Capture the cell that displays the provided text and extract its [X, Y] central coordinate. 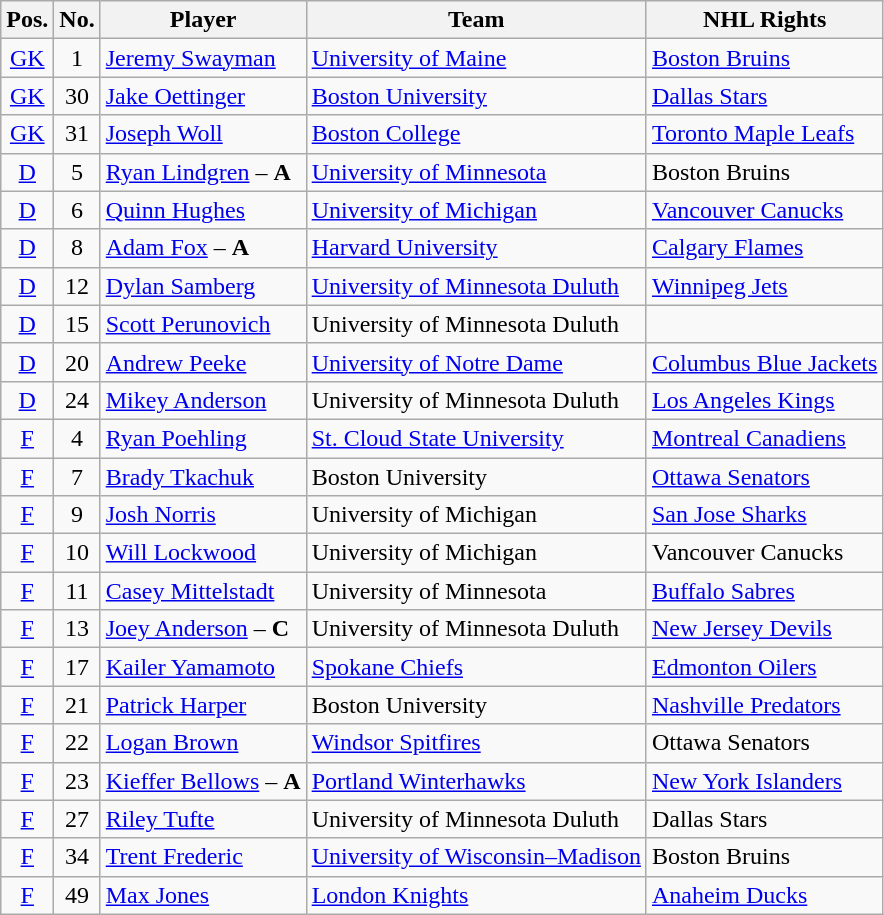
Player [203, 20]
6 [77, 210]
30 [77, 96]
Jeremy Swayman [203, 58]
NHL Rights [764, 20]
Scott Perunovich [203, 324]
27 [77, 819]
Anaheim Ducks [764, 895]
15 [77, 324]
20 [77, 362]
10 [77, 553]
8 [77, 248]
13 [77, 629]
University of Wisconsin–Madison [476, 857]
New York Islanders [764, 781]
4 [77, 438]
Dylan Samberg [203, 286]
49 [77, 895]
5 [77, 172]
22 [77, 743]
Mikey Anderson [203, 400]
No. [77, 20]
Winnipeg Jets [764, 286]
11 [77, 591]
Toronto Maple Leafs [764, 134]
Joey Anderson – C [203, 629]
23 [77, 781]
Josh Norris [203, 515]
London Knights [476, 895]
1 [77, 58]
Kailer Yamamoto [203, 667]
9 [77, 515]
Harvard University [476, 248]
Pos. [28, 20]
Spokane Chiefs [476, 667]
Max Jones [203, 895]
Team [476, 20]
Portland Winterhawks [476, 781]
7 [77, 477]
Casey Mittelstadt [203, 591]
Los Angeles Kings [764, 400]
Adam Fox – A [203, 248]
Will Lockwood [203, 553]
Logan Brown [203, 743]
University of Maine [476, 58]
Patrick Harper [203, 705]
24 [77, 400]
12 [77, 286]
31 [77, 134]
San Jose Sharks [764, 515]
Ryan Lindgren – A [203, 172]
Trent Frederic [203, 857]
Columbus Blue Jackets [764, 362]
Buffalo Sabres [764, 591]
New Jersey Devils [764, 629]
Calgary Flames [764, 248]
Quinn Hughes [203, 210]
University of Notre Dame [476, 362]
34 [77, 857]
Riley Tufte [203, 819]
Joseph Woll [203, 134]
17 [77, 667]
Windsor Spitfires [476, 743]
Kieffer Bellows – A [203, 781]
Montreal Canadiens [764, 438]
Ryan Poehling [203, 438]
Brady Tkachuk [203, 477]
Jake Oettinger [203, 96]
Edmonton Oilers [764, 667]
St. Cloud State University [476, 438]
Nashville Predators [764, 705]
Andrew Peeke [203, 362]
Boston College [476, 134]
21 [77, 705]
